Pinpoint the cell where the given text exists, returning its [x, y] midpoint coordinate. 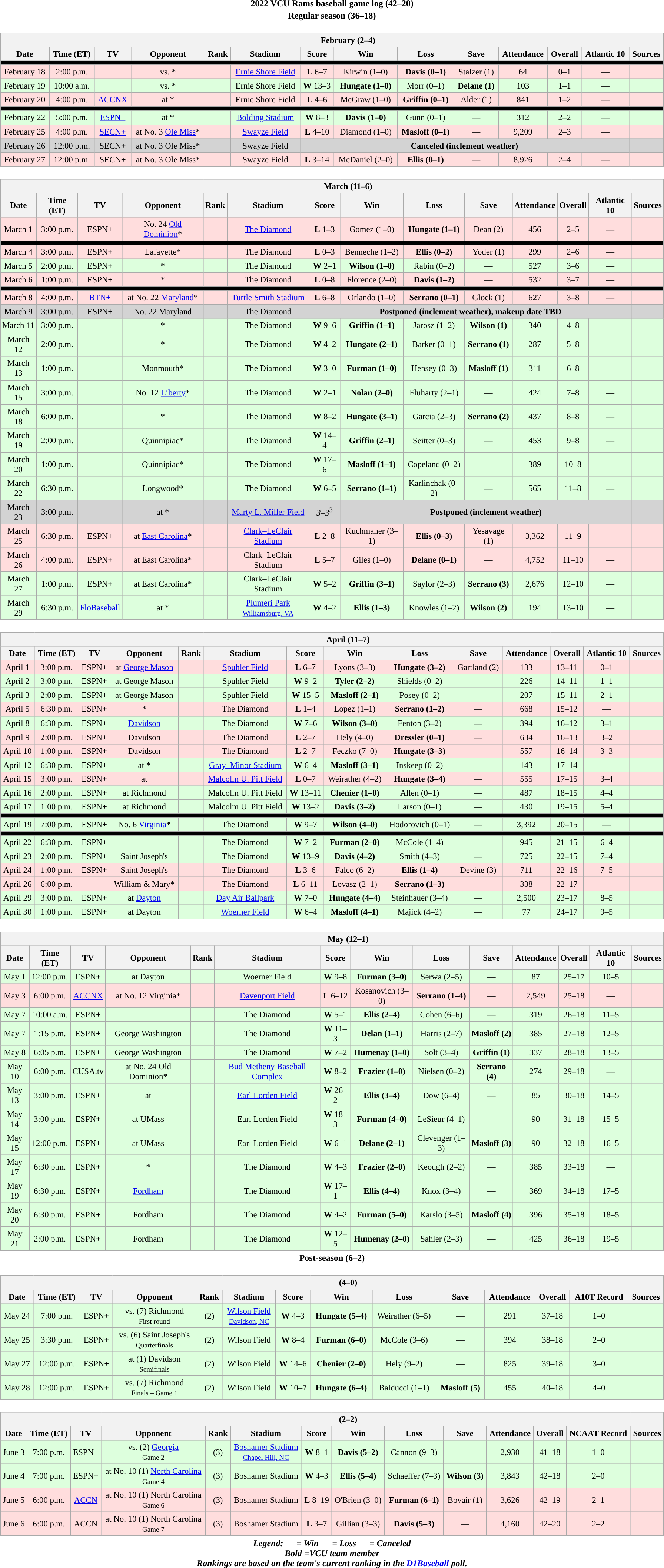
at (1) DavidsonSemifinals [154, 1364]
Davenport Field [268, 995]
Kirwin (1–0) [365, 72]
W 5–2 [325, 584]
Wilson (1–0) [372, 266]
340 [535, 325]
March 13 [19, 368]
May 20 [15, 1215]
Wilson (2) [488, 608]
April 5 [18, 709]
11–10 [573, 560]
LeSieur (4–1) [441, 1119]
11–9 [573, 536]
430 [527, 807]
25–17 [574, 977]
668 [527, 709]
Ellis (1–4) [420, 870]
32–18 [574, 1143]
Davis (0–1) [425, 72]
20–15 [567, 825]
291 [510, 1316]
527 [535, 266]
85 [536, 1095]
27–18 [574, 1033]
Delane (1) [476, 86]
L 6–8 [325, 298]
March 15 [19, 392]
Ellis (3–4) [382, 1095]
W 9–8 [335, 977]
Yoder (1) [488, 252]
W 11–3 [335, 1033]
389 [535, 464]
vs. (7) RichmondFinals – Game 1 [154, 1388]
13–10 [573, 608]
March 8 [19, 298]
May 24 [17, 1316]
April 23 [18, 856]
Posey (0–2) [420, 695]
at No. 10 (1) North CarolinaGame 6 [153, 1500]
11–8 [573, 488]
March (11–6) [332, 186]
Cohen (6–6) [441, 1014]
33–18 [574, 1167]
16–14 [567, 751]
2–5 [573, 229]
L 4–6 [317, 100]
555 [527, 779]
Wilson (3) [465, 1476]
825 [510, 1364]
Ellis (4–4) [382, 1191]
April 19 [18, 825]
May (12–1) [332, 939]
FloBaseball [100, 608]
Furman (6–1) [414, 1500]
8–5 [607, 898]
March 23 [19, 512]
557 [527, 751]
Diamond (1–0) [365, 132]
133 [527, 667]
3,626 [510, 1500]
Chenier (2–0) [341, 1364]
396 [536, 1215]
425 [536, 1239]
W 18–3 [335, 1119]
Garcia (2–3) [434, 417]
L 3–6 [305, 870]
2,676 [535, 584]
841 [523, 100]
at No. 24 Old Dominion* [148, 1071]
L 2–8 [325, 536]
3–0 [599, 1364]
Hungate (4–4) [355, 898]
Keough (2–2) [441, 1167]
Frazier (1–0) [382, 1071]
Masloff (1–1) [372, 464]
4,752 [535, 560]
39–18 [552, 1364]
Dean (2) [488, 229]
Day Air Ballpark [245, 898]
4–8 [573, 325]
36–18 [574, 1239]
16–12 [567, 723]
April 26 [18, 884]
May 14 [15, 1119]
22–16 [567, 870]
Hely (9–2) [404, 1364]
April 10 [18, 751]
287 [535, 345]
Gomez (1–0) [372, 229]
O'Brien (3–0) [358, 1500]
Hungate (1–0) [365, 86]
A10T Record [599, 1297]
Boshamer StadiumChapel Hill, NC [266, 1452]
Davis (1–0) [365, 117]
Gillian (3–3) [358, 1524]
Ellis (0–1) [425, 159]
April (11–7) [332, 639]
41–18 [550, 1452]
Delane (2–1) [382, 1143]
May 25 [17, 1339]
CUSA.tv [88, 1071]
W 17–6 [325, 464]
Serrano (2) [488, 417]
Ellis (0–3) [434, 536]
3–6 [573, 266]
Furman (1–0) [372, 368]
Longwood* [163, 488]
W 3–0 [325, 368]
Hungate (2–1) [372, 345]
Smith (4–3) [420, 856]
5:00 p.m. [72, 117]
17–5 [611, 1191]
456 [535, 229]
March 22 [19, 488]
15–5 [611, 1119]
38–18 [552, 1339]
Nielsen (0–2) [441, 1071]
April 29 [18, 898]
April 30 [18, 912]
Furman (3–0) [382, 977]
4–0 [599, 1388]
February 25 [25, 132]
Wilson FieldDavidson, NC [249, 1316]
May 8 [15, 1052]
McCole (1–4) [420, 842]
(2–2) [332, 1419]
May 17 [15, 1167]
725 [527, 856]
5–8 [573, 345]
Masloff (2) [491, 1033]
Frazier (2–0) [382, 1167]
2–6 [573, 252]
May 1 [15, 977]
W 5–1 [335, 1014]
Schaeffer (7–3) [414, 1476]
Serrano (1–3) [420, 884]
April 12 [18, 765]
87 [536, 977]
22–15 [567, 856]
W 26–2 [335, 1095]
March 5 [19, 266]
437 [535, 417]
at No. 10 (1) North CarolinaGame 7 [153, 1524]
Hungate (1–1) [434, 229]
Chenier (1–0) [355, 793]
W 13–3 [317, 86]
Postponed (inclement weather) [486, 512]
Karlinchak (0–2) [434, 488]
Cannon (9–3) [414, 1452]
424 [535, 392]
NCAAT Record [598, 1433]
Sahler (2–3) [441, 1239]
April 3 [18, 695]
March 1 [19, 229]
Griffin (3–1) [372, 584]
L 6–11 [305, 884]
3–4 [607, 779]
vs. (7) RichmondFirst round [154, 1316]
23–17 [567, 898]
9,209 [523, 132]
10–8 [573, 464]
16–5 [611, 1143]
April 1 [18, 667]
9–5 [607, 912]
4,160 [510, 1524]
14–5 [611, 1095]
3,843 [510, 1476]
Masloff (5) [460, 1388]
Griffin (2–1) [372, 440]
vs. (6) Saint Joseph'sQuarterfinals [154, 1339]
W 13–11 [305, 793]
Ellis (0–2) [434, 252]
W 8–3 [317, 117]
Inskeep (0–2) [420, 765]
February 22 [25, 117]
March 27 [19, 584]
Copeland (0–2) [434, 464]
W 9–2 [305, 681]
March 18 [19, 417]
3–33 [325, 512]
L 1–3 [325, 229]
Falco (6–2) [355, 870]
Larson (0–1) [420, 807]
March 26 [19, 560]
Hungate (5–4) [341, 1316]
March 12 [19, 345]
7–8 [573, 392]
29–18 [574, 1071]
3:30 p.m. [57, 1339]
April 17 [18, 807]
77 [527, 912]
May 15 [15, 1143]
5–4 [607, 807]
Serwa (2–5) [441, 977]
22–17 [567, 884]
Davis (5–2) [358, 1452]
Ellis (2–4) [382, 1014]
42–20 [550, 1524]
Serrano (1–4) [441, 995]
W 15–5 [305, 695]
11–5 [611, 1014]
711 [527, 870]
2,549 [536, 995]
Kuchmaner (3–1) [372, 536]
2–3 [565, 132]
31–18 [574, 1119]
Masloff (0–1) [425, 132]
18–15 [567, 793]
2,930 [510, 1452]
vs. (2) GeorgiaGame 2 [153, 1452]
Clevenger (1–3) [441, 1143]
April 8 [18, 723]
Dressler (0–1) [420, 737]
Gray–Minor Stadium [245, 765]
Ellis (5–4) [358, 1476]
March 11 [19, 325]
Griffin (0–1) [425, 100]
3–8 [573, 298]
Hungate (3–2) [420, 667]
19–15 [567, 807]
William & Mary* [145, 884]
Dow (6–4) [441, 1095]
W 13–2 [305, 807]
8–8 [573, 417]
337 [536, 1052]
12–10 [573, 584]
Wilson (1) [488, 325]
369 [536, 1191]
Feczko (7–0) [355, 751]
487 [527, 793]
143 [527, 765]
Fenton (3–2) [420, 723]
March 25 [19, 536]
17–15 [567, 779]
Davis (1–2) [434, 280]
BTN+ [100, 298]
4–4 [607, 793]
W 17–1 [335, 1191]
3–7 [573, 280]
Kosanovich (3–0) [382, 995]
Masloff (1) [488, 368]
McDaniel (2–0) [365, 159]
28–18 [574, 1052]
Yesavage (1) [488, 536]
March 4 [19, 252]
24–17 [567, 912]
McGraw (1–0) [365, 100]
W 9–7 [305, 825]
Knox (3–4) [441, 1191]
17–14 [567, 765]
June 4 [14, 1476]
No. 12 Liberty* [163, 392]
February (2–4) [332, 40]
Ellis (1–3) [372, 608]
March 29 [19, 608]
Monmouth* [163, 368]
42–19 [550, 1500]
W 13–9 [305, 856]
40–18 [552, 1388]
16–13 [567, 737]
Lopez (1–1) [355, 709]
Serrano (1) [488, 345]
No. 6 Virginia* [145, 825]
Fluharty (2–1) [434, 392]
Turtle Smith Stadium [268, 298]
207 [527, 695]
12–5 [611, 1033]
Delane (0–1) [434, 560]
March 19 [19, 440]
W 12–5 [335, 1239]
Barker (0–1) [434, 345]
3–3 [607, 751]
Balducci (1–1) [404, 1388]
W 9–6 [325, 325]
Serrano (4) [491, 1071]
Furman (4–0) [382, 1119]
37–18 [552, 1316]
30–18 [574, 1095]
Benneche (1–2) [372, 252]
Saylor (2–3) [434, 584]
Karslo (3–5) [441, 1215]
1:15 p.m. [50, 1033]
March 9 [19, 312]
Furman (6–0) [341, 1339]
May 3 [15, 995]
Masloff (3) [491, 1143]
Nolan (2–0) [372, 392]
April 2 [18, 681]
Giles (1–0) [372, 560]
Shields (0–2) [420, 681]
Serrano (3) [488, 584]
3,392 [527, 825]
Jarosz (1–2) [434, 325]
W 14–6 [293, 1364]
194 [535, 608]
Alder (1) [476, 100]
Seitter (0–3) [434, 440]
10–5 [611, 977]
Gunn (0–1) [425, 117]
Florence (2–0) [372, 280]
L 0–8 [325, 280]
Davis (5–3) [414, 1524]
April 16 [18, 793]
W 14–4 [325, 440]
Davis (3–2) [355, 807]
Majick (4–2) [420, 912]
Harris (2–7) [441, 1033]
35–18 [574, 1215]
May 19 [15, 1191]
W 6–5 [325, 488]
L 0–7 [305, 779]
L 3–7 [316, 1524]
Wilson (3–0) [355, 723]
June 3 [14, 1452]
L 6–12 [335, 995]
64 [523, 72]
Weirather (4–2) [355, 779]
Griffin (1–1) [372, 325]
Devine (3) [478, 870]
274 [536, 1071]
W 8–1 [316, 1452]
3–2 [607, 737]
May 10 [15, 1071]
2–4 [565, 159]
42–18 [550, 1476]
February 26 [25, 146]
L 8–19 [316, 1500]
Humenay (1–0) [382, 1052]
Solt (3–4) [441, 1052]
W 10–7 [293, 1388]
Griffin (1) [491, 1052]
Postponed (inclement weather), makeup date TBD [471, 312]
Lafayette* [163, 252]
Hungate (3–4) [420, 779]
338 [527, 884]
W 8–4 [293, 1339]
453 [535, 440]
3–1 [607, 723]
6–4 [607, 842]
Serrano (1–1) [372, 488]
No. 22 Maryland [163, 312]
Delan (1–1) [382, 1033]
21–15 [567, 842]
26–18 [574, 1014]
March 20 [19, 464]
Hensey (0–3) [434, 368]
Hely (4–0) [355, 737]
Orlando (1–0) [372, 298]
Bovair (1) [465, 1500]
Masloff (2–1) [355, 695]
at No. 22 Maryland* [163, 298]
at No. 12 Virginia* [148, 995]
Plumeri ParkWilliamsburg, VA [268, 608]
at No. 10 (1) North CarolinaGame 4 [153, 1476]
13–5 [611, 1052]
June 5 [14, 1500]
Hungate (3–1) [372, 417]
311 [535, 368]
(4–0) [332, 1283]
L 0–3 [325, 252]
June 6 [14, 1524]
May 13 [15, 1095]
Steinhauer (3–4) [420, 898]
Lyons (3–3) [355, 667]
W 7–0 [305, 898]
34–18 [574, 1191]
Knowles (1–2) [434, 608]
No. 24 Old Dominion* [163, 229]
Allen (0–1) [420, 793]
Canceled (inclement weather) [464, 146]
2,500 [527, 898]
8,926 [523, 159]
103 [523, 86]
W 7–6 [305, 723]
W 6–1 [335, 1143]
945 [527, 842]
7–5 [607, 870]
19–5 [611, 1239]
May 28 [17, 1388]
627 [535, 298]
Humenay (2–0) [382, 1239]
312 [523, 117]
Gartland (2) [478, 667]
Hodorovich (0–1) [420, 825]
Hungate (3–3) [420, 751]
Masloff (4) [491, 1215]
Serrano (1–2) [420, 709]
15–12 [567, 709]
Morr (0–1) [425, 86]
L 4–10 [317, 132]
7–4 [607, 856]
Serrano (0–1) [434, 298]
Davis (4–2) [355, 856]
Lovasz (2–1) [355, 884]
May 21 [15, 1239]
14–11 [567, 681]
Masloff (4–1) [355, 912]
3,362 [535, 536]
L 1–4 [305, 709]
Bolding Stadium [265, 117]
April 24 [18, 870]
Masloff (3–1) [355, 765]
May 27 [17, 1364]
Glock (1) [488, 298]
March 6 [19, 280]
April 22 [18, 842]
McCole (3–6) [404, 1339]
9–8 [573, 440]
Rabin (0–2) [434, 266]
February 19 [25, 86]
February 18 [25, 72]
Furman (2–0) [355, 842]
319 [536, 1014]
Tyler (2–2) [355, 681]
April 9 [18, 737]
L 3–14 [317, 159]
Hungate (6–4) [341, 1388]
226 [527, 681]
Marty L. Miller Field [268, 512]
6:05 p.m. [50, 1052]
18–5 [611, 1215]
Wilson (4–0) [355, 825]
February 20 [25, 100]
299 [535, 252]
25–18 [574, 995]
13–11 [567, 667]
565 [535, 488]
15–11 [567, 695]
Bud Metheny Baseball Complex [268, 1071]
February 27 [25, 159]
634 [527, 737]
Weirather (6–5) [404, 1316]
532 [535, 280]
April 15 [18, 779]
455 [510, 1388]
L 5–7 [325, 560]
Stalzer (1) [476, 72]
6–8 [573, 368]
1–2 [565, 100]
Furman (5–0) [382, 1215]
